Search for the cell housing the specified text and yield its [X, Y] center coordinate. 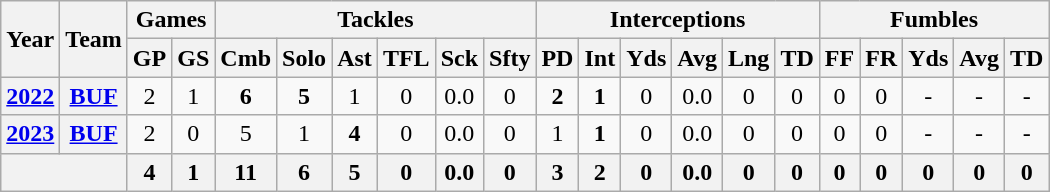
2023 [30, 134]
Cmb [246, 58]
GS [194, 58]
Team [94, 39]
FF [839, 58]
GP [149, 58]
TFL [406, 58]
FR [882, 58]
2022 [30, 96]
PD [558, 58]
11 [246, 172]
Lng [748, 58]
Tackles [376, 20]
Sck [459, 58]
Fumbles [934, 20]
Solo [304, 58]
Games [170, 20]
Interceptions [678, 20]
Ast [355, 58]
Year [30, 39]
Sfty [510, 58]
3 [558, 172]
Int [600, 58]
